Output the (x, y) coordinate of the center of the cell containing the given text.  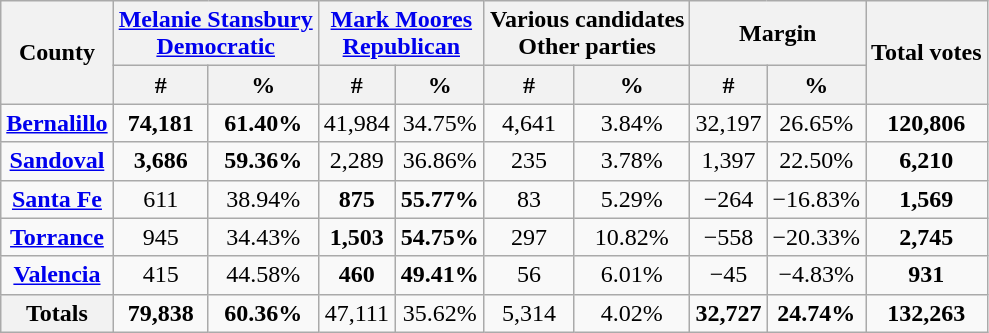
79,838 (160, 313)
Total votes (927, 52)
132,263 (927, 313)
−16.83% (816, 199)
3.78% (631, 161)
Sandoval (57, 161)
1,397 (728, 161)
Santa Fe (57, 199)
35.62% (440, 313)
415 (160, 275)
Bernalillo (57, 123)
44.58% (263, 275)
2,745 (927, 237)
38.94% (263, 199)
Torrance (57, 237)
55.77% (440, 199)
61.40% (263, 123)
−264 (728, 199)
54.75% (440, 237)
2,289 (356, 161)
49.41% (440, 275)
1,503 (356, 237)
235 (528, 161)
24.74% (816, 313)
32,197 (728, 123)
Mark MooresRepublican (401, 34)
Melanie StansburyDemocratic (216, 34)
32,727 (728, 313)
3,686 (160, 161)
931 (927, 275)
3.84% (631, 123)
10.82% (631, 237)
460 (356, 275)
Margin (778, 34)
County (57, 52)
Various candidatesOther parties (587, 34)
6,210 (927, 161)
5.29% (631, 199)
−558 (728, 237)
47,111 (356, 313)
875 (356, 199)
−20.33% (816, 237)
56 (528, 275)
41,984 (356, 123)
74,181 (160, 123)
22.50% (816, 161)
297 (528, 237)
120,806 (927, 123)
26.65% (816, 123)
83 (528, 199)
−4.83% (816, 275)
6.01% (631, 275)
5,314 (528, 313)
611 (160, 199)
945 (160, 237)
Valencia (57, 275)
4.02% (631, 313)
59.36% (263, 161)
1,569 (927, 199)
Totals (57, 313)
60.36% (263, 313)
4,641 (528, 123)
−45 (728, 275)
34.43% (263, 237)
34.75% (440, 123)
36.86% (440, 161)
